Provide the [X, Y] coordinate of the cell's center where the given text is located.  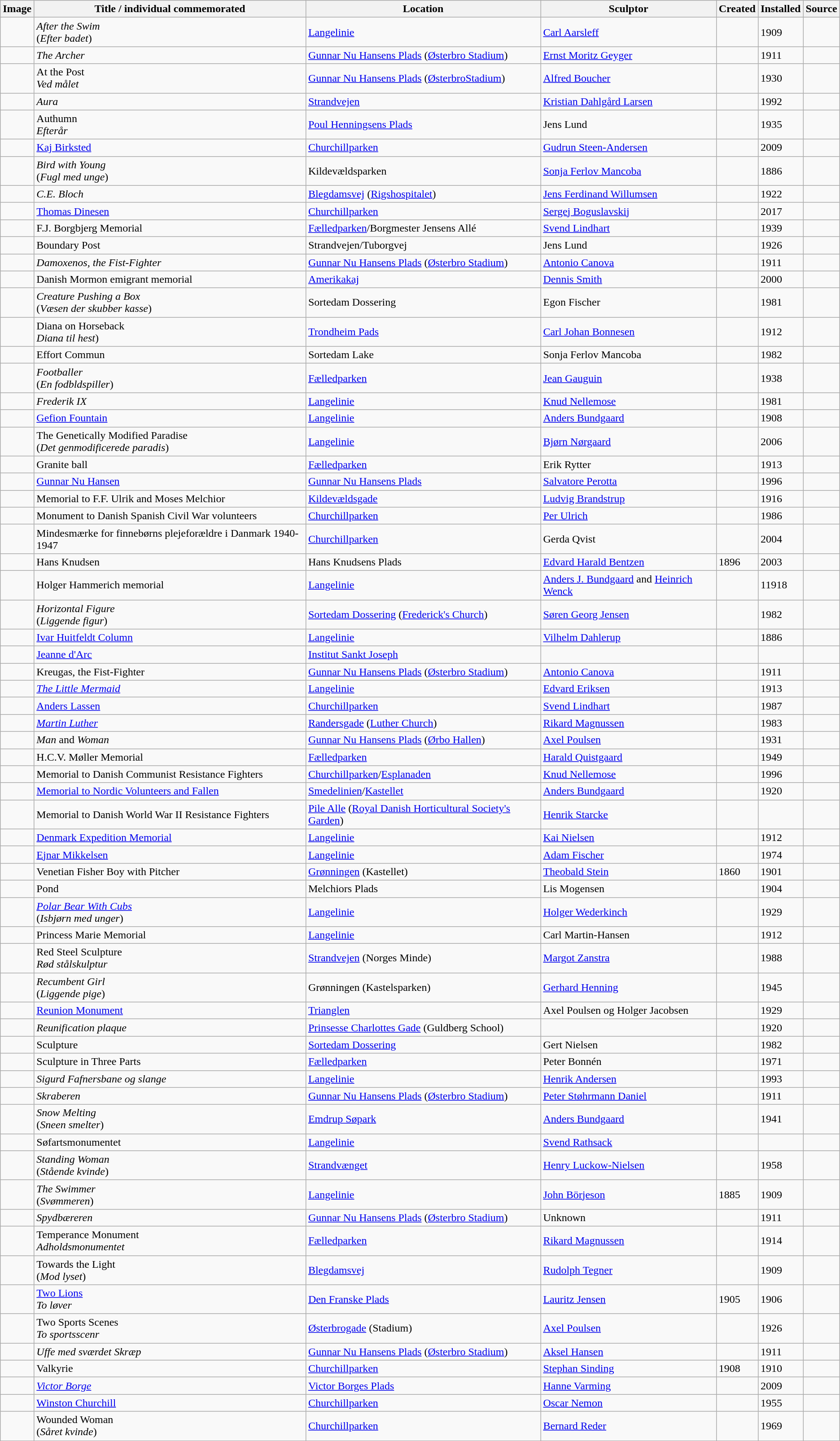
C.E. Bloch [170, 194]
Man and Woman [170, 740]
Installed [780, 9]
Memorial to Danish World War II Resistance Fighters [170, 814]
Kreugas, the Fist-Fighter [170, 672]
1922 [780, 194]
Oscar Nemon [628, 1403]
Smedelinien/Kastellet [423, 791]
Authumn Efterår [170, 125]
Kristian Dahlgård Larsen [628, 101]
Winston Churchill [170, 1403]
1945 [780, 987]
Salvatore Perotta [628, 482]
Bernard Reder [628, 1426]
1969 [780, 1426]
Grønningen (Kastellet) [423, 872]
Carl Johan Bonnesen [628, 332]
1955 [780, 1403]
Victor Borge [170, 1386]
Holger Wederkinch [628, 912]
Hanne Varming [628, 1386]
Poul Henningsens Plads [423, 125]
1958 [780, 1165]
Horizontal Figure (Liggende figur) [170, 614]
Rudolph Tegner [628, 1270]
Unknown [628, 1218]
Snow Melting (Sneen smelter) [170, 1119]
Reunion Monument [170, 1011]
Trondheim Pads [423, 332]
Polar Bear With Cubs (Isbjørn med unger) [170, 912]
Creature Pushing a Box (Væsen der skubber kasse) [170, 302]
Harald Quistgaard [628, 757]
John Börjeson [628, 1195]
Den Franske Plads [423, 1300]
Søfartsmonumentet [170, 1142]
Edvard Harald Bentzen [628, 562]
Søren Georg Jensen [628, 614]
Uffe med sværdet Skræp [170, 1352]
Erik Rytter [628, 464]
Recumbent Girl (Liggende pige) [170, 987]
Carl Aarsleff [628, 32]
Two Lions To løver [170, 1300]
Ivar Huitfeldt Column [170, 638]
Towards the Light (Mod lyset) [170, 1270]
Vilhelm Dahlerup [628, 638]
Sculpture in Three Parts [170, 1062]
Henrik Starcke [628, 814]
Footballer (En fodbldspiller) [170, 378]
1916 [780, 499]
2000 [780, 280]
Valkyrie [170, 1369]
1914 [780, 1240]
1993 [780, 1079]
1939 [780, 228]
Jean Gauguin [628, 378]
Sculptor [628, 9]
Sergej Boguslavskij [628, 211]
1885 [737, 1195]
Randersgade (Luther Church) [423, 723]
Victor Borges Plads [423, 1386]
Strandvejen/Tuborgvej [423, 245]
Ludvig Brandstrup [628, 499]
1904 [780, 889]
Jeanne d'Arc [170, 655]
Gunnar Nu Hansens Plads [423, 482]
Gunnar Nu Hansens Plads (ØsterbroStadium) [423, 78]
Two Sports ScenesTo sportsscenr [170, 1328]
Gunnar Nu Hansens Plads (Ørbo Hallen) [423, 740]
Image [17, 9]
Sortedam Lake [423, 355]
The Genetically Modified Paradise (Det genmodificerede paradis) [170, 442]
Melchiors Plads [423, 889]
1986 [780, 516]
Danish Mormon emigrant memorial [170, 280]
1938 [780, 378]
Henry Luckow-Nielsen [628, 1165]
Bjørn Nørgaard [628, 442]
At the PostVed målet [170, 78]
Strandvejen (Norges Minde) [423, 959]
Source [821, 9]
Peter Støhrmann Daniel [628, 1096]
Lis Mogensen [628, 889]
Bird with Young (Fugl med unge) [170, 171]
1901 [780, 872]
Wounded Woman (Såret kvinde) [170, 1426]
1931 [780, 740]
Pond [170, 889]
Gunnar Nu Hansen [170, 482]
1906 [780, 1300]
Per Ulrich [628, 516]
Boundary Post [170, 245]
Kai Nielsen [628, 837]
1905 [737, 1300]
Denmark Expedition Memorial [170, 837]
F.J. Borgbjerg Memorial [170, 228]
1992 [780, 101]
Thomas Dinesen [170, 211]
Location [423, 9]
1971 [780, 1062]
1941 [780, 1119]
Aura [170, 101]
Jens Ferdinand Willumsen [628, 194]
Fælledparken/Borgmester Jensens Allé [423, 228]
Kaj Birksted [170, 148]
Standing Woman (Stående kvinde) [170, 1165]
Carl Martin-Hansen [628, 935]
Martin Luther [170, 723]
Alfred Boucher [628, 78]
The Little Mermaid [170, 689]
Grønningen (Kastelsparken) [423, 987]
2003 [780, 562]
H.C.V. Møller Memorial [170, 757]
Aksel Hansen [628, 1352]
Hans Knudsen [170, 562]
Edvard Eriksen [628, 689]
Svend Rathsack [628, 1142]
Sortedam Dossering (Frederick's Church) [423, 614]
1988 [780, 959]
Frederik IX [170, 401]
Princess Marie Memorial [170, 935]
Reunification plaque [170, 1028]
Margot Zanstra [628, 959]
1860 [737, 872]
Østerbrogade (Stadium) [423, 1328]
Ejnar Mikkelsen [170, 854]
Gerda Qvist [628, 539]
2006 [780, 442]
1983 [780, 723]
Amerikakaj [423, 280]
Created [737, 9]
Strandvænget [423, 1165]
Emdrup Søpark [423, 1119]
Institut Sankt Joseph [423, 655]
Lauritz Jensen [628, 1300]
Prinsesse Charlottes Gade (Guldberg School) [423, 1028]
2017 [780, 211]
Henrik Andersen [628, 1079]
Anders Lassen [170, 706]
2004 [780, 539]
Anders J. Bundgaard and Heinrich Wenck [628, 585]
Ernst Moritz Geyger [628, 55]
The Archer [170, 55]
1930 [780, 78]
Gudrun Steen-Andersen [628, 148]
Memorial to Danish Communist Resistance Fighters [170, 774]
Spydbæreren [170, 1218]
Effort Commun [170, 355]
1949 [780, 757]
1910 [780, 1369]
Holger Hammerich memorial [170, 585]
Venetian Fisher Boy with Pitcher [170, 872]
Gefion Fountain [170, 418]
Hans Knudsens Plads [423, 562]
Kildevældsgade [423, 499]
Sculpture [170, 1045]
Temperance Monument Adholdsmonumentet [170, 1240]
1935 [780, 125]
1987 [780, 706]
Stephan Sinding [628, 1369]
Gerhard Henning [628, 987]
Sigurd Fafnersbane og slange [170, 1079]
Churchillparken/Esplanaden [423, 774]
Blegdamsvej [423, 1270]
Title / individual commemorated [170, 9]
Skraberen [170, 1096]
Granite ball [170, 464]
Theobald Stein [628, 872]
Axel Poulsen og Holger Jacobsen [628, 1011]
Memorial to F.F. Ulrik and Moses Melchior [170, 499]
Damoxenos, the Fist-Fighter [170, 263]
The Swimmer (Svømmeren) [170, 1195]
Memorial to Nordic Volunteers and Fallen [170, 791]
Adam Fischer [628, 854]
Blegdamsvej (Rigshospitalet) [423, 194]
Kildevældsparken [423, 171]
Monument to Danish Spanish Civil War volunteers [170, 516]
Egon Fischer [628, 302]
Trianglen [423, 1011]
Diana on Horseback Diana til hest) [170, 332]
1896 [737, 562]
Pile Alle (Royal Danish Horticultural Society's Garden) [423, 814]
11918 [780, 585]
After the Swim (Efter badet) [170, 32]
Red Steel Sculpture Rød stålskulptur [170, 959]
Mindesmærke for finnebørns plejeforældre i Danmark 1940-1947 [170, 539]
1974 [780, 854]
Strandvejen [423, 101]
Dennis Smith [628, 280]
Gert Nielsen [628, 1045]
Peter Bonnén [628, 1062]
